Extract the (x, y) coordinate from the center of the cell holding the provided text.  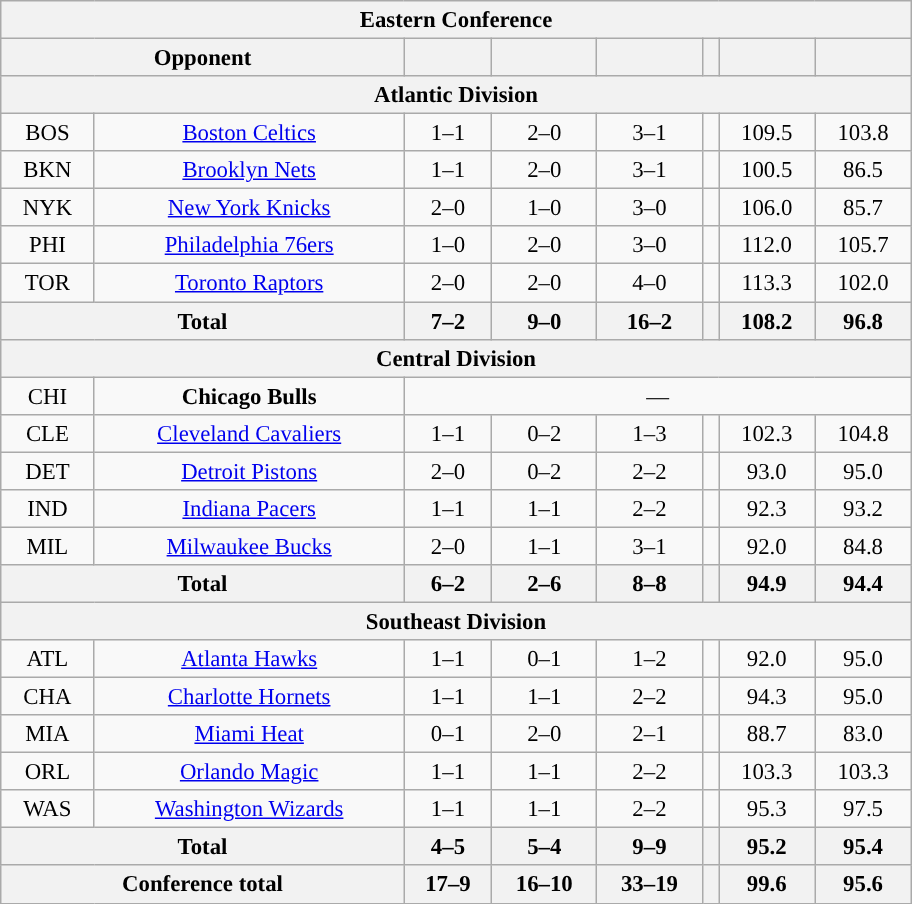
95.6 (863, 885)
2–6 (544, 584)
MIL (48, 546)
84.8 (863, 546)
16–10 (544, 885)
83.0 (863, 734)
109.5 (767, 133)
WAS (48, 809)
93.0 (767, 471)
Milwaukee Bucks (249, 546)
MIA (48, 734)
94.9 (767, 584)
4–0 (650, 283)
102.0 (863, 283)
16–2 (650, 321)
Detroit Pistons (249, 471)
Charlotte Hornets (249, 697)
95.4 (863, 847)
1–3 (650, 433)
85.7 (863, 208)
94.3 (767, 697)
33–19 (650, 885)
94.4 (863, 584)
Brooklyn Nets (249, 170)
Atlantic Division (456, 95)
Washington Wizards (249, 809)
108.2 (767, 321)
— (658, 396)
Philadelphia 76ers (249, 245)
Boston Celtics (249, 133)
92.3 (767, 509)
Central Division (456, 358)
4–5 (448, 847)
5–4 (544, 847)
99.6 (767, 885)
Eastern Conference (456, 20)
NYK (48, 208)
PHI (48, 245)
9–0 (544, 321)
IND (48, 509)
17–9 (448, 885)
106.0 (767, 208)
105.7 (863, 245)
1–2 (650, 659)
ORL (48, 772)
7–2 (448, 321)
Cleveland Cavaliers (249, 433)
Indiana Pacers (249, 509)
100.5 (767, 170)
Opponent (202, 58)
Atlanta Hawks (249, 659)
Conference total (202, 885)
8–8 (650, 584)
CHA (48, 697)
Orlando Magic (249, 772)
113.3 (767, 283)
103.8 (863, 133)
CLE (48, 433)
Toronto Raptors (249, 283)
CHI (48, 396)
102.3 (767, 433)
112.0 (767, 245)
104.8 (863, 433)
6–2 (448, 584)
Southeast Division (456, 621)
Chicago Bulls (249, 396)
Miami Heat (249, 734)
BOS (48, 133)
95.3 (767, 809)
93.2 (863, 509)
DET (48, 471)
88.7 (767, 734)
2–1 (650, 734)
BKN (48, 170)
86.5 (863, 170)
96.8 (863, 321)
97.5 (863, 809)
ATL (48, 659)
TOR (48, 283)
95.2 (767, 847)
9–9 (650, 847)
New York Knicks (249, 208)
